Provide the (x, y) coordinate of the cell's center where the given text is located.  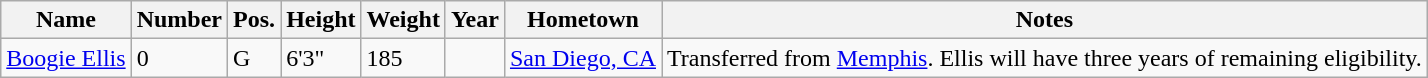
6'3" (321, 58)
Number (179, 20)
Name (66, 20)
Pos. (254, 20)
Weight (403, 20)
San Diego, CA (582, 58)
Year (474, 20)
Height (321, 20)
0 (179, 58)
Boogie Ellis (66, 58)
185 (403, 58)
Transferred from Memphis. Ellis will have three years of remaining eligibility. (1045, 58)
Notes (1045, 20)
G (254, 58)
Hometown (582, 20)
